Capture the cell that displays the provided text and extract its [X, Y] central coordinate. 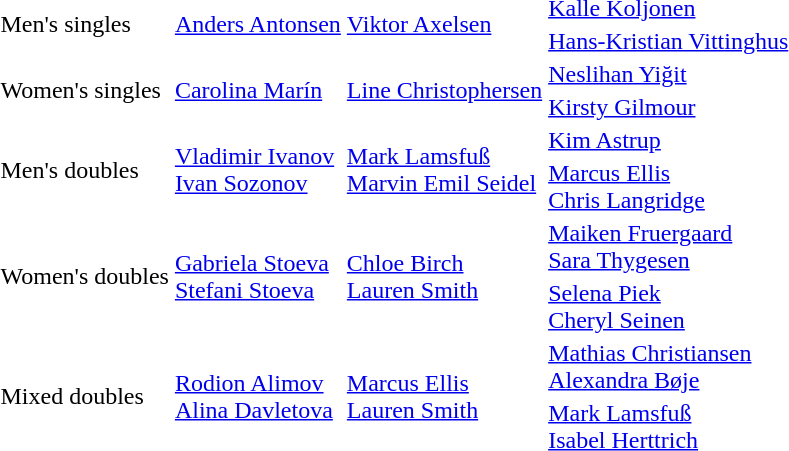
Carolina Marín [258, 90]
Chloe Birch Lauren Smith [444, 276]
Line Christophersen [444, 90]
Gabriela Stoeva Stefani Stoeva [258, 276]
Vladimir Ivanov Ivan Sozonov [258, 170]
Mark Lamsfuß Marvin Emil Seidel [444, 170]
